Return the [x, y] coordinate for the center point of the cell that contains the specified text.  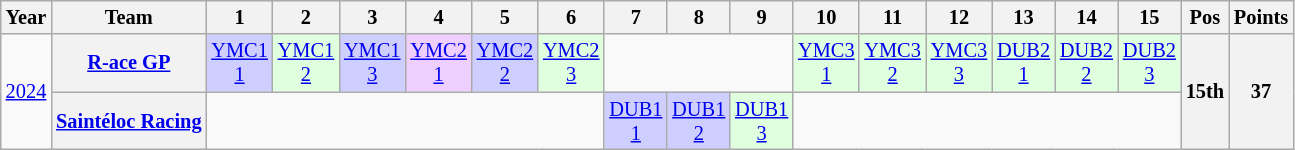
10 [826, 17]
Points [1261, 17]
DUB21 [1024, 63]
1 [239, 17]
YMC11 [239, 63]
YMC32 [892, 63]
9 [762, 17]
R-ace GP [128, 63]
Team [128, 17]
YMC23 [571, 63]
12 [959, 17]
YMC22 [505, 63]
YMC13 [372, 63]
2024 [26, 92]
15th [1205, 92]
DUB23 [1150, 63]
15 [1150, 17]
8 [698, 17]
DUB13 [762, 121]
6 [571, 17]
DUB11 [636, 121]
5 [505, 17]
11 [892, 17]
Year [26, 17]
2 [306, 17]
4 [438, 17]
7 [636, 17]
14 [1086, 17]
YMC12 [306, 63]
37 [1261, 92]
YMC33 [959, 63]
3 [372, 17]
YMC21 [438, 63]
13 [1024, 17]
DUB22 [1086, 63]
Pos [1205, 17]
YMC31 [826, 63]
DUB12 [698, 121]
Saintéloc Racing [128, 121]
